Search for the cell housing the specified text and yield its [x, y] center coordinate. 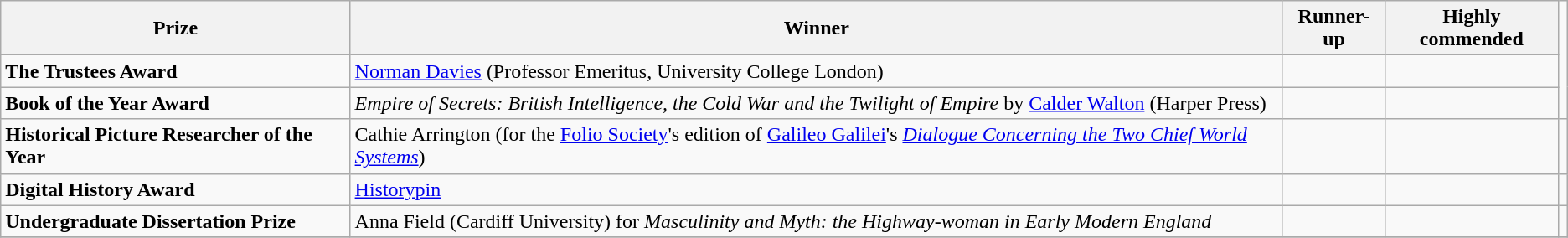
Winner [816, 28]
The Trustees Award [176, 71]
Highly commended [1473, 28]
Runner-up [1333, 28]
Undergraduate Dissertation Prize [176, 221]
Prize [176, 28]
Historypin [816, 189]
Digital History Award [176, 189]
Empire of Secrets: British Intelligence, the Cold War and the Twilight of Empire by Calder Walton (Harper Press) [816, 103]
Historical Picture Researcher of the Year [176, 146]
Book of the Year Award [176, 103]
Cathie Arrington (for the Folio Society's edition of Galileo Galilei's Dialogue Concerning the Two Chief World Systems) [816, 146]
Anna Field (Cardiff University) for Masculinity and Myth: the Highway-woman in Early Modern England [816, 221]
Norman Davies (Professor Emeritus, University College London) [816, 71]
